Return the (x, y) coordinate for the center point of the cell that contains the specified text.  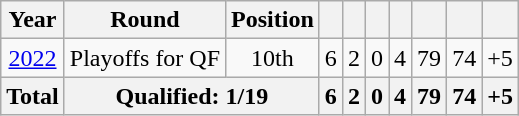
Position (273, 20)
Total (33, 96)
Qualified: 1/19 (192, 96)
Year (33, 20)
2022 (33, 58)
10th (273, 58)
Playoffs for QF (144, 58)
Round (144, 20)
